Locate the cell with the specified text and output its [x, y] center coordinate. 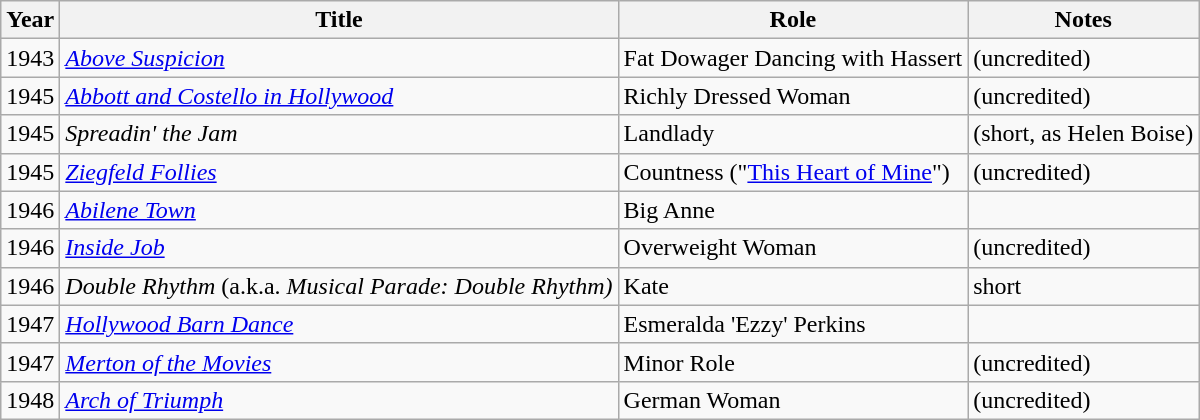
Spreadin' the Jam [339, 134]
1943 [30, 58]
1948 [30, 400]
Esmeralda 'Ezzy' Perkins [793, 324]
Above Suspicion [339, 58]
Abbott and Costello in Hollywood [339, 96]
German Woman [793, 400]
Kate [793, 286]
Notes [1084, 20]
Abilene Town [339, 210]
Richly Dressed Woman [793, 96]
Minor Role [793, 362]
Year [30, 20]
Landlady [793, 134]
Role [793, 20]
short [1084, 286]
Hollywood Barn Dance [339, 324]
Big Anne [793, 210]
(short, as Helen Boise) [1084, 134]
Fat Dowager Dancing with Hassert [793, 58]
Ziegfeld Follies [339, 172]
Inside Job [339, 248]
Overweight Woman [793, 248]
Double Rhythm (a.k.a. Musical Parade: Double Rhythm) [339, 286]
Countness ("This Heart of Mine") [793, 172]
Arch of Triumph [339, 400]
Title [339, 20]
Merton of the Movies [339, 362]
